Pinpoint the cell where the given text exists, returning its (x, y) midpoint coordinate. 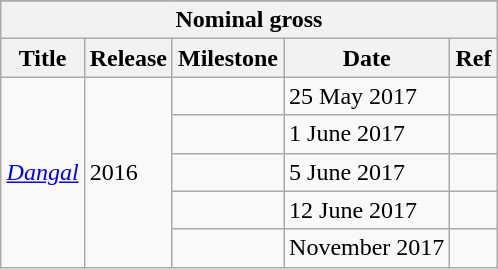
Date (367, 58)
Milestone (228, 58)
Dangal (42, 172)
5 June 2017 (367, 172)
2016 (128, 172)
12 June 2017 (367, 210)
Title (42, 58)
November 2017 (367, 248)
1 June 2017 (367, 134)
25 May 2017 (367, 96)
Release (128, 58)
Nominal gross (249, 20)
Ref (474, 58)
